Scan for the cell matching the given text and deliver its [x, y] coordinate at center. 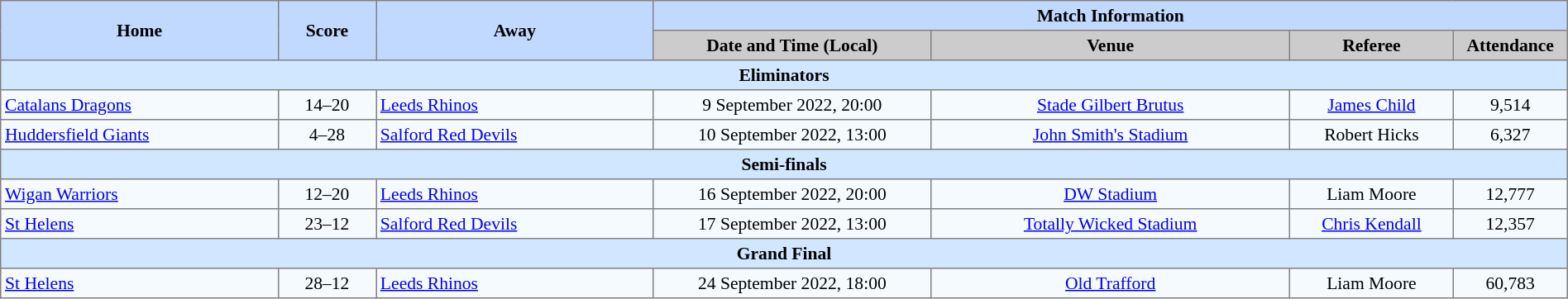
14–20 [327, 105]
Semi-finals [784, 164]
James Child [1371, 105]
Referee [1371, 45]
Robert Hicks [1371, 135]
Away [514, 31]
9 September 2022, 20:00 [792, 105]
Date and Time (Local) [792, 45]
23–12 [327, 224]
6,327 [1510, 135]
24 September 2022, 18:00 [792, 283]
Totally Wicked Stadium [1111, 224]
Attendance [1510, 45]
4–28 [327, 135]
12,777 [1510, 194]
DW Stadium [1111, 194]
28–12 [327, 283]
Venue [1111, 45]
12,357 [1510, 224]
16 September 2022, 20:00 [792, 194]
John Smith's Stadium [1111, 135]
Grand Final [784, 254]
10 September 2022, 13:00 [792, 135]
17 September 2022, 13:00 [792, 224]
Eliminators [784, 75]
Old Trafford [1111, 283]
Match Information [1110, 16]
12–20 [327, 194]
Home [139, 31]
Stade Gilbert Brutus [1111, 105]
Catalans Dragons [139, 105]
Score [327, 31]
Wigan Warriors [139, 194]
9,514 [1510, 105]
Chris Kendall [1371, 224]
Huddersfield Giants [139, 135]
60,783 [1510, 283]
